Find where the given text appears and provide that cell's center as [X, Y] coordinate. 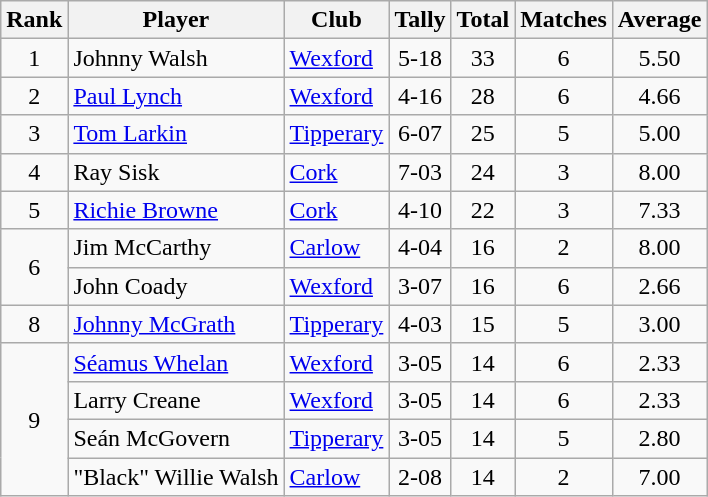
Jim McCarthy [176, 248]
Ray Sisk [176, 172]
Richie Browne [176, 210]
7.00 [660, 477]
25 [483, 134]
Average [660, 20]
Club [336, 20]
3.00 [660, 324]
15 [483, 324]
24 [483, 172]
33 [483, 58]
2.80 [660, 438]
"Black" Willie Walsh [176, 477]
5.00 [660, 134]
1 [34, 58]
John Coady [176, 286]
Paul Lynch [176, 96]
8 [34, 324]
4-16 [420, 96]
28 [483, 96]
Larry Creane [176, 400]
3-07 [420, 286]
Matches [564, 20]
2-08 [420, 477]
7.33 [660, 210]
Johnny Walsh [176, 58]
7-03 [420, 172]
9 [34, 419]
Seán McGovern [176, 438]
4-04 [420, 248]
2.66 [660, 286]
Séamus Whelan [176, 362]
4.66 [660, 96]
Tally [420, 20]
4-03 [420, 324]
Player [176, 20]
5-18 [420, 58]
Total [483, 20]
6-07 [420, 134]
Rank [34, 20]
22 [483, 210]
4 [34, 172]
Johnny McGrath [176, 324]
4-10 [420, 210]
Tom Larkin [176, 134]
5.50 [660, 58]
